Detect which cell encompasses the target text, then output its (X, Y) center coordinate. 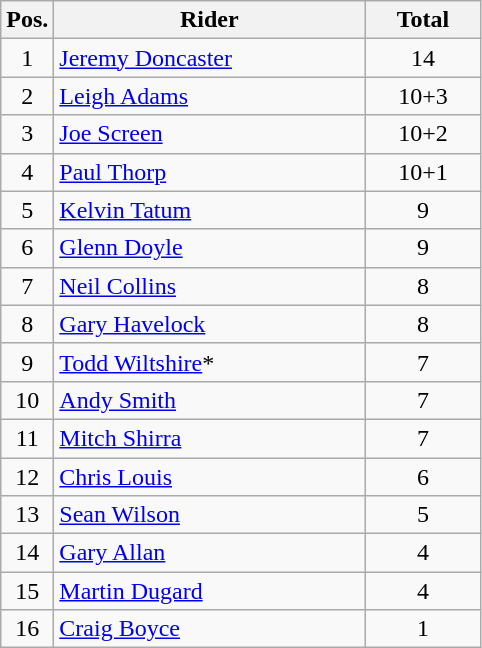
10+1 (423, 172)
2 (28, 96)
Pos. (28, 20)
Sean Wilson (210, 515)
Leigh Adams (210, 96)
Martin Dugard (210, 591)
16 (28, 629)
10+2 (423, 134)
13 (28, 515)
Gary Havelock (210, 324)
Glenn Doyle (210, 248)
Jeremy Doncaster (210, 58)
12 (28, 477)
Andy Smith (210, 400)
Chris Louis (210, 477)
Joe Screen (210, 134)
Kelvin Tatum (210, 210)
Craig Boyce (210, 629)
Neil Collins (210, 286)
Total (423, 20)
Paul Thorp (210, 172)
Gary Allan (210, 553)
10+3 (423, 96)
Mitch Shirra (210, 438)
11 (28, 438)
Todd Wiltshire* (210, 362)
10 (28, 400)
3 (28, 134)
15 (28, 591)
Rider (210, 20)
